For the text-containing cell, return its midpoint in [x, y] coordinate format. 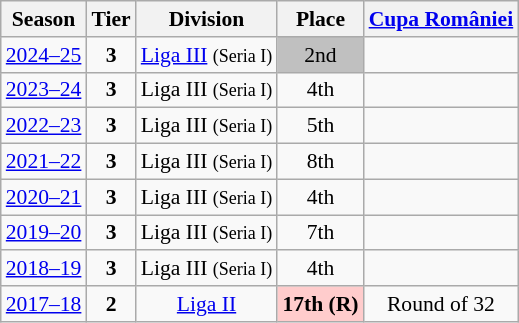
Round of 32 [442, 304]
7th [320, 233]
2019–20 [44, 233]
Tier [110, 19]
2021–22 [44, 162]
2023–24 [44, 90]
2022–23 [44, 126]
Place [320, 19]
Division [207, 19]
Liga II [207, 304]
2017–18 [44, 304]
2020–21 [44, 197]
5th [320, 126]
Cupa României [442, 19]
8th [320, 162]
Season [44, 19]
17th (R) [320, 304]
2nd [320, 55]
2 [110, 304]
2018–19 [44, 269]
2024–25 [44, 55]
